From the cell containing the given text, extract its center point as (X, Y) coordinate. 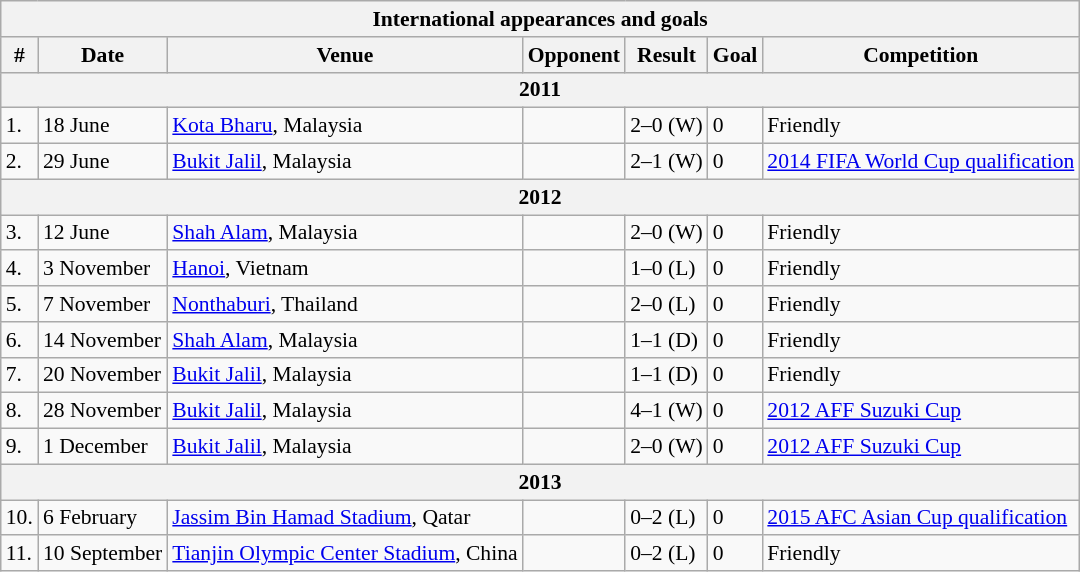
4. (20, 269)
Opponent (574, 55)
7. (20, 375)
9. (20, 447)
2012 (540, 197)
Kota Bharu, Malaysia (344, 126)
7 November (102, 304)
2–0 (L) (666, 304)
5. (20, 304)
6 February (102, 518)
Tianjin Olympic Center Stadium, China (344, 554)
29 June (102, 162)
Jassim Bin Hamad Stadium, Qatar (344, 518)
2. (20, 162)
1. (20, 126)
6. (20, 340)
10. (20, 518)
28 November (102, 411)
14 November (102, 340)
Venue (344, 55)
18 June (102, 126)
10 September (102, 554)
8. (20, 411)
Competition (920, 55)
Goal (736, 55)
2015 AFC Asian Cup qualification (920, 518)
International appearances and goals (540, 19)
2011 (540, 90)
1–0 (L) (666, 269)
2–1 (W) (666, 162)
# (20, 55)
12 June (102, 233)
2014 FIFA World Cup qualification (920, 162)
3. (20, 233)
11. (20, 554)
Nonthaburi, Thailand (344, 304)
1 December (102, 447)
Date (102, 55)
2013 (540, 482)
20 November (102, 375)
3 November (102, 269)
Result (666, 55)
Hanoi, Vietnam (344, 269)
4–1 (W) (666, 411)
